Return (X, Y) of the center of cell containing provided text 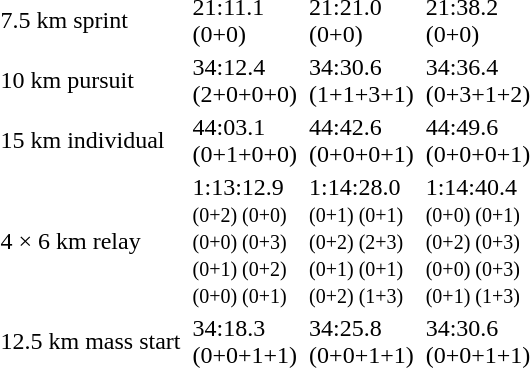
1:13:12.9(0+2) (0+0)(0+0) (0+3)(0+1) (0+2)(0+0) (0+1) (245, 241)
44:42.6(0+0+0+1) (362, 140)
1:14:28.0(0+1) (0+1)(0+2) (2+3)(0+1) (0+1)(0+2) (1+3) (362, 241)
44:03.1(0+1+0+0) (245, 140)
34:30.6(1+1+3+1) (362, 80)
34:12.4(2+0+0+0) (245, 80)
